Locate the cell with the specified text and output its (X, Y) center coordinate. 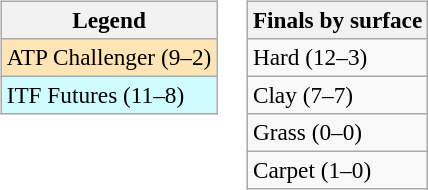
Carpet (1–0) (337, 171)
Clay (7–7) (337, 95)
ATP Challenger (9–2) (108, 57)
Legend (108, 20)
Finals by surface (337, 20)
ITF Futures (11–8) (108, 95)
Grass (0–0) (337, 133)
Hard (12–3) (337, 57)
